From the cell containing the given text, extract its center point as (x, y) coordinate. 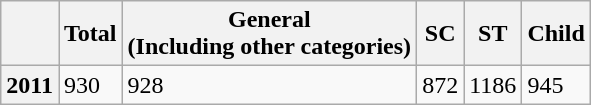
ST (493, 34)
928 (270, 85)
945 (556, 85)
Child (556, 34)
Total (90, 34)
872 (440, 85)
2011 (30, 85)
1186 (493, 85)
930 (90, 85)
SC (440, 34)
General(Including other categories) (270, 34)
